Find where the given text appears and provide that cell's center as (X, Y) coordinate. 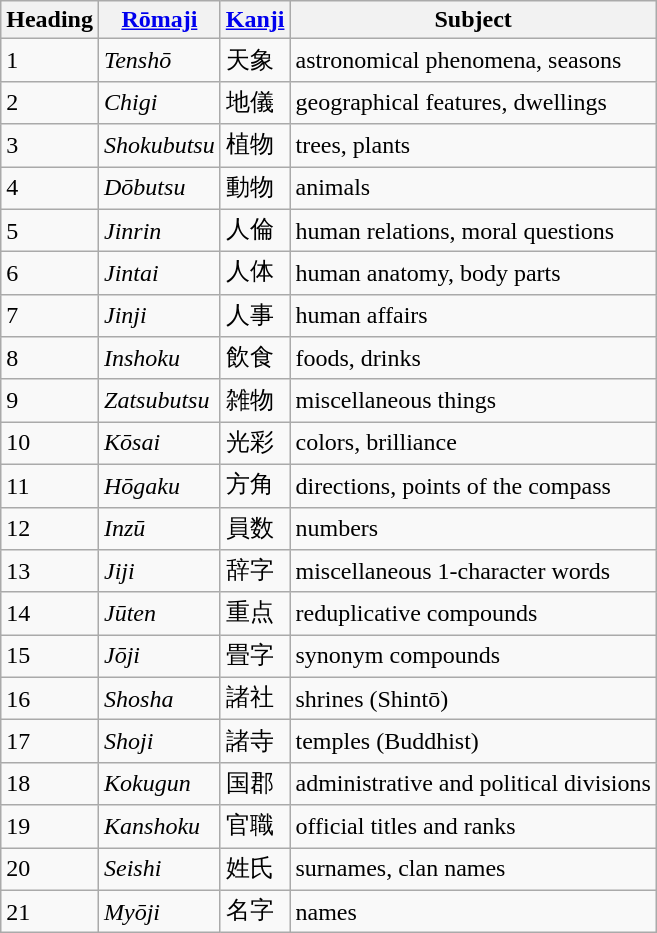
animals (473, 188)
畳字 (255, 656)
9 (50, 400)
Jinrin (160, 230)
5 (50, 230)
Subject (473, 20)
辞字 (255, 572)
Rōmaji (160, 20)
14 (50, 614)
Zatsubutsu (160, 400)
administrative and political divisions (473, 784)
miscellaneous 1-character words (473, 572)
Kokugun (160, 784)
飲食 (255, 358)
名字 (255, 912)
Shokubutsu (160, 146)
19 (50, 826)
方角 (255, 486)
8 (50, 358)
雑物 (255, 400)
1 (50, 60)
18 (50, 784)
Jūten (160, 614)
3 (50, 146)
Tenshō (160, 60)
人体 (255, 274)
Kanji (255, 20)
6 (50, 274)
国郡 (255, 784)
諸社 (255, 698)
12 (50, 528)
植物 (255, 146)
20 (50, 870)
諸寺 (255, 742)
Seishi (160, 870)
Jōji (160, 656)
4 (50, 188)
temples (Buddhist) (473, 742)
重点 (255, 614)
2 (50, 102)
geographical features, dwellings (473, 102)
Inzū (160, 528)
Jinji (160, 316)
地儀 (255, 102)
numbers (473, 528)
Kanshoku (160, 826)
21 (50, 912)
Hōgaku (160, 486)
miscellaneous things (473, 400)
human anatomy, body parts (473, 274)
光彩 (255, 444)
16 (50, 698)
天象 (255, 60)
官職 (255, 826)
directions, points of the compass (473, 486)
Chigi (160, 102)
names (473, 912)
人倫 (255, 230)
official titles and ranks (473, 826)
動物 (255, 188)
Jintai (160, 274)
human relations, moral questions (473, 230)
Shosha (160, 698)
10 (50, 444)
姓氏 (255, 870)
astronomical phenomena, seasons (473, 60)
shrines (Shintō) (473, 698)
trees, plants (473, 146)
Inshoku (160, 358)
Shoji (160, 742)
13 (50, 572)
人事 (255, 316)
11 (50, 486)
Heading (50, 20)
foods, drinks (473, 358)
Dōbutsu (160, 188)
15 (50, 656)
synonym compounds (473, 656)
surnames, clan names (473, 870)
reduplicative compounds (473, 614)
Jiji (160, 572)
員数 (255, 528)
17 (50, 742)
human affairs (473, 316)
7 (50, 316)
Myōji (160, 912)
Kōsai (160, 444)
colors, brilliance (473, 444)
